Pinpoint the cell where the given text exists, returning its [X, Y] midpoint coordinate. 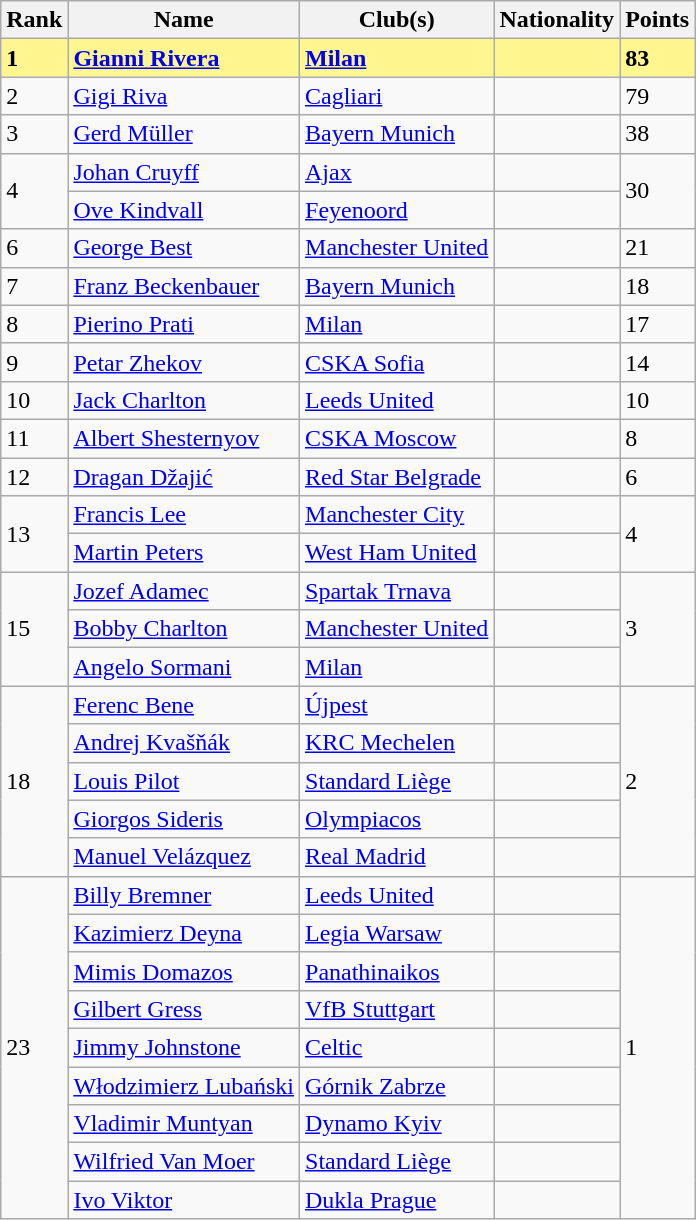
Dynamo Kyiv [397, 1124]
Red Star Belgrade [397, 477]
Petar Zhekov [184, 362]
Wilfried Van Moer [184, 1162]
83 [658, 58]
11 [34, 438]
23 [34, 1048]
Francis Lee [184, 515]
Dragan Džajić [184, 477]
Giorgos Sideris [184, 819]
79 [658, 96]
Vladimir Muntyan [184, 1124]
21 [658, 248]
Johan Cruyff [184, 172]
Olympiacos [397, 819]
West Ham United [397, 553]
30 [658, 191]
Franz Beckenbauer [184, 286]
17 [658, 324]
7 [34, 286]
Billy Bremner [184, 895]
Manchester City [397, 515]
Legia Warsaw [397, 933]
Angelo Sormani [184, 667]
Jimmy Johnstone [184, 1047]
Gilbert Gress [184, 1009]
Ove Kindvall [184, 210]
13 [34, 534]
12 [34, 477]
Cagliari [397, 96]
Manuel Velázquez [184, 857]
VfB Stuttgart [397, 1009]
Spartak Trnava [397, 591]
Mimis Domazos [184, 971]
Club(s) [397, 20]
Points [658, 20]
CSKA Moscow [397, 438]
Jack Charlton [184, 400]
Újpest [397, 705]
Kazimierz Deyna [184, 933]
Celtic [397, 1047]
Ajax [397, 172]
Martin Peters [184, 553]
Feyenoord [397, 210]
Andrej Kvašňák [184, 743]
Panathinaikos [397, 971]
Name [184, 20]
Włodzimierz Lubański [184, 1085]
Louis Pilot [184, 781]
CSKA Sofia [397, 362]
14 [658, 362]
Rank [34, 20]
9 [34, 362]
George Best [184, 248]
Gerd Müller [184, 134]
Gianni Rivera [184, 58]
15 [34, 629]
Ferenc Bene [184, 705]
Nationality [557, 20]
38 [658, 134]
Górnik Zabrze [397, 1085]
Ivo Viktor [184, 1200]
KRC Mechelen [397, 743]
Jozef Adamec [184, 591]
Real Madrid [397, 857]
Dukla Prague [397, 1200]
Albert Shesternyov [184, 438]
Bobby Charlton [184, 629]
Gigi Riva [184, 96]
Pierino Prati [184, 324]
